Search for the cell housing the specified text and yield its [x, y] center coordinate. 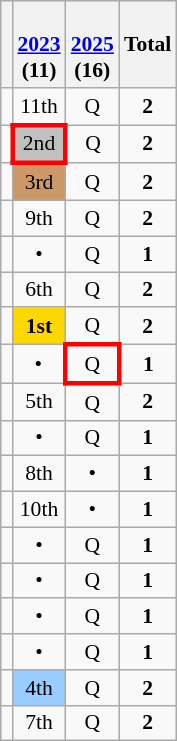
5th [38, 402]
7th [38, 723]
10th [38, 510]
6th [38, 290]
2023(11) [38, 44]
4th [38, 688]
3rd [38, 182]
11th [38, 106]
2nd [38, 144]
1st [38, 326]
2025(16) [92, 44]
9th [38, 219]
Total [148, 44]
8th [38, 474]
